Return the [X, Y] coordinate for the center point of the cell that contains the specified text.  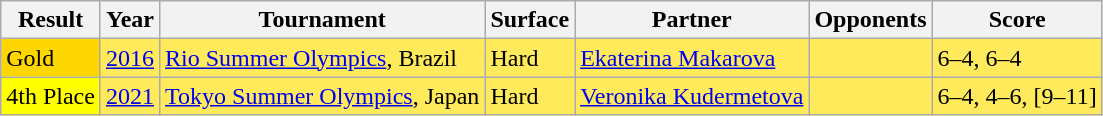
Opponents [870, 20]
Score [1017, 20]
Result [51, 20]
2016 [130, 58]
Surface [530, 20]
Gold [51, 58]
Partner [692, 20]
4th Place [51, 96]
6–4, 4–6, [9–11] [1017, 96]
6–4, 6–4 [1017, 58]
2021 [130, 96]
Tokyo Summer Olympics, Japan [322, 96]
Rio Summer Olympics, Brazil [322, 58]
Year [130, 20]
Tournament [322, 20]
Ekaterina Makarova [692, 58]
Veronika Kudermetova [692, 96]
